Search for the cell housing the specified text and yield its (x, y) center coordinate. 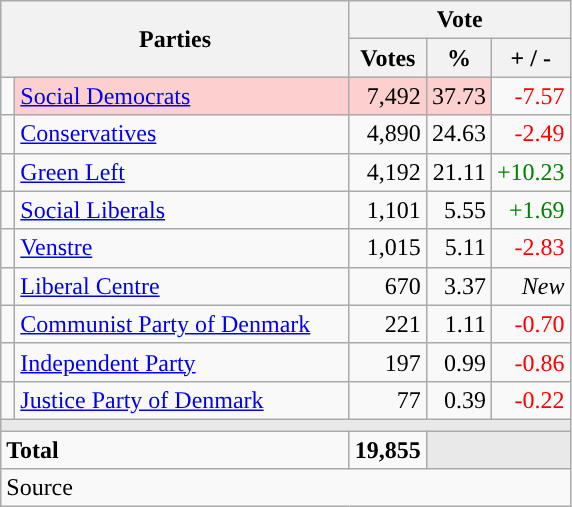
5.55 (458, 210)
670 (388, 286)
Votes (388, 58)
21.11 (458, 172)
77 (388, 400)
-2.49 (530, 134)
24.63 (458, 134)
+1.69 (530, 210)
7,492 (388, 96)
37.73 (458, 96)
5.11 (458, 248)
+10.23 (530, 172)
Green Left (182, 172)
Social Liberals (182, 210)
-7.57 (530, 96)
3.37 (458, 286)
Total (176, 449)
0.39 (458, 400)
Conservatives (182, 134)
Parties (176, 39)
Independent Party (182, 362)
197 (388, 362)
Justice Party of Denmark (182, 400)
% (458, 58)
19,855 (388, 449)
0.99 (458, 362)
-0.70 (530, 324)
Vote (460, 20)
Liberal Centre (182, 286)
+ / - (530, 58)
-2.83 (530, 248)
1,015 (388, 248)
1.11 (458, 324)
-0.86 (530, 362)
1,101 (388, 210)
Social Democrats (182, 96)
221 (388, 324)
New (530, 286)
Communist Party of Denmark (182, 324)
4,890 (388, 134)
-0.22 (530, 400)
4,192 (388, 172)
Venstre (182, 248)
Source (286, 488)
